Return (x, y) of the center of cell containing provided text 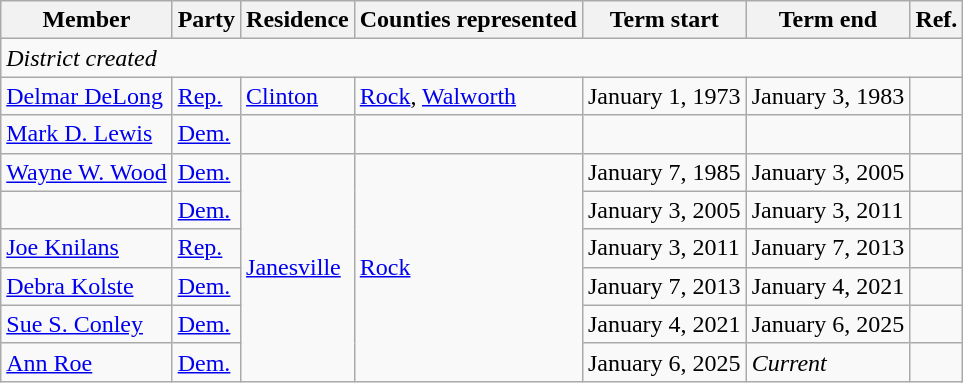
January 1, 1973 (664, 96)
Rock, Walworth (468, 96)
Term end (828, 20)
District created (482, 58)
Debra Kolste (86, 286)
Current (828, 362)
January 3, 1983 (828, 96)
Party (206, 20)
Residence (298, 20)
Ann Roe (86, 362)
Delmar DeLong (86, 96)
Counties represented (468, 20)
Ref. (936, 20)
Wayne W. Wood (86, 172)
Janesville (298, 267)
Rock (468, 267)
Mark D. Lewis (86, 134)
Member (86, 20)
Term start (664, 20)
Clinton (298, 96)
January 7, 1985 (664, 172)
Sue S. Conley (86, 324)
Joe Knilans (86, 248)
